Return [x, y] of the center of cell containing provided text 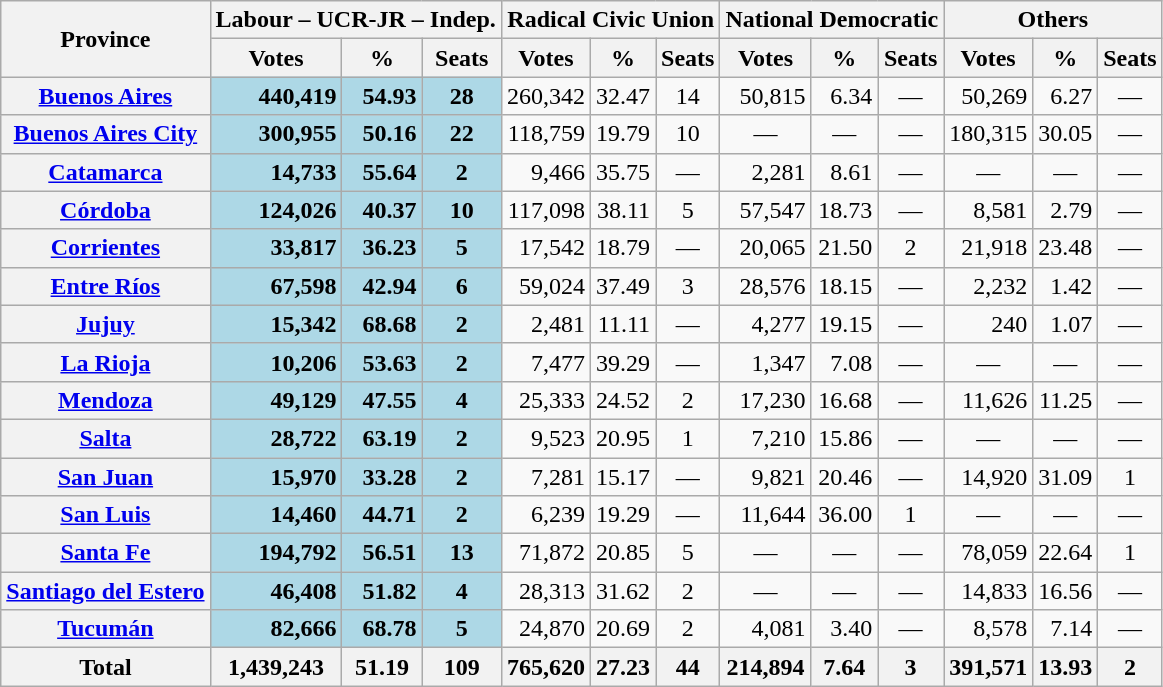
19.29 [622, 515]
15.17 [622, 477]
14,920 [988, 477]
51.19 [382, 667]
56.51 [382, 553]
10,206 [276, 362]
1,347 [766, 362]
18.15 [844, 286]
13 [462, 553]
7,210 [766, 438]
San Juan [106, 477]
24.52 [622, 400]
Santa Fe [106, 553]
68.78 [382, 629]
21.50 [844, 248]
7.64 [844, 667]
San Luis [106, 515]
118,759 [546, 134]
4,081 [766, 629]
214,894 [766, 667]
20,065 [766, 248]
Corrientes [106, 248]
49,129 [276, 400]
Buenos Aires City [106, 134]
42.94 [382, 286]
20.85 [622, 553]
36.00 [844, 515]
2,481 [546, 324]
38.11 [622, 210]
6.34 [844, 96]
Entre Ríos [106, 286]
78,059 [988, 553]
55.64 [382, 172]
Tucumán [106, 629]
14,833 [988, 591]
Province [106, 39]
44.71 [382, 515]
19.15 [844, 324]
31.62 [622, 591]
40.37 [382, 210]
Catamarca [106, 172]
50,269 [988, 96]
440,419 [276, 96]
7.08 [844, 362]
391,571 [988, 667]
44 [688, 667]
Jujuy [106, 324]
8,581 [988, 210]
31.09 [1066, 477]
11,644 [766, 515]
22.64 [1066, 553]
71,872 [546, 553]
124,026 [276, 210]
14,733 [276, 172]
765,620 [546, 667]
11.11 [622, 324]
18.73 [844, 210]
17,542 [546, 248]
109 [462, 667]
Córdoba [106, 210]
Santiago del Estero [106, 591]
54.93 [382, 96]
7,477 [546, 362]
2.79 [1066, 210]
28,576 [766, 286]
La Rioja [106, 362]
6,239 [546, 515]
11.25 [1066, 400]
2,281 [766, 172]
180,315 [988, 134]
51.82 [382, 591]
59,024 [546, 286]
22 [462, 134]
33.28 [382, 477]
53.63 [382, 362]
32.47 [622, 96]
National Democratic [832, 20]
15,970 [276, 477]
9,523 [546, 438]
23.48 [1066, 248]
20.46 [844, 477]
28,722 [276, 438]
18.79 [622, 248]
50,815 [766, 96]
Salta [106, 438]
Total [106, 667]
16.56 [1066, 591]
28,313 [546, 591]
7,281 [546, 477]
14 [688, 96]
240 [988, 324]
21,918 [988, 248]
27.23 [622, 667]
39.29 [622, 362]
117,098 [546, 210]
20.69 [622, 629]
46,408 [276, 591]
Radical Civic Union [610, 20]
9,466 [546, 172]
28 [462, 96]
2,232 [988, 286]
13.93 [1066, 667]
Mendoza [106, 400]
260,342 [546, 96]
194,792 [276, 553]
15.86 [844, 438]
6 [462, 286]
25,333 [546, 400]
3.40 [844, 629]
50.16 [382, 134]
1.07 [1066, 324]
4,277 [766, 324]
Buenos Aires [106, 96]
24,870 [546, 629]
6.27 [1066, 96]
11,626 [988, 400]
17,230 [766, 400]
15,342 [276, 324]
8.61 [844, 172]
1.42 [1066, 286]
30.05 [1066, 134]
37.49 [622, 286]
47.55 [382, 400]
8,578 [988, 629]
20.95 [622, 438]
67,598 [276, 286]
Labour – UCR-JR – Indep. [356, 20]
1,439,243 [276, 667]
35.75 [622, 172]
33,817 [276, 248]
Others [1054, 20]
82,666 [276, 629]
57,547 [766, 210]
16.68 [844, 400]
14,460 [276, 515]
68.68 [382, 324]
36.23 [382, 248]
300,955 [276, 134]
7.14 [1066, 629]
63.19 [382, 438]
9,821 [766, 477]
19.79 [622, 134]
